Detect which cell encompasses the target text, then output its [X, Y] center coordinate. 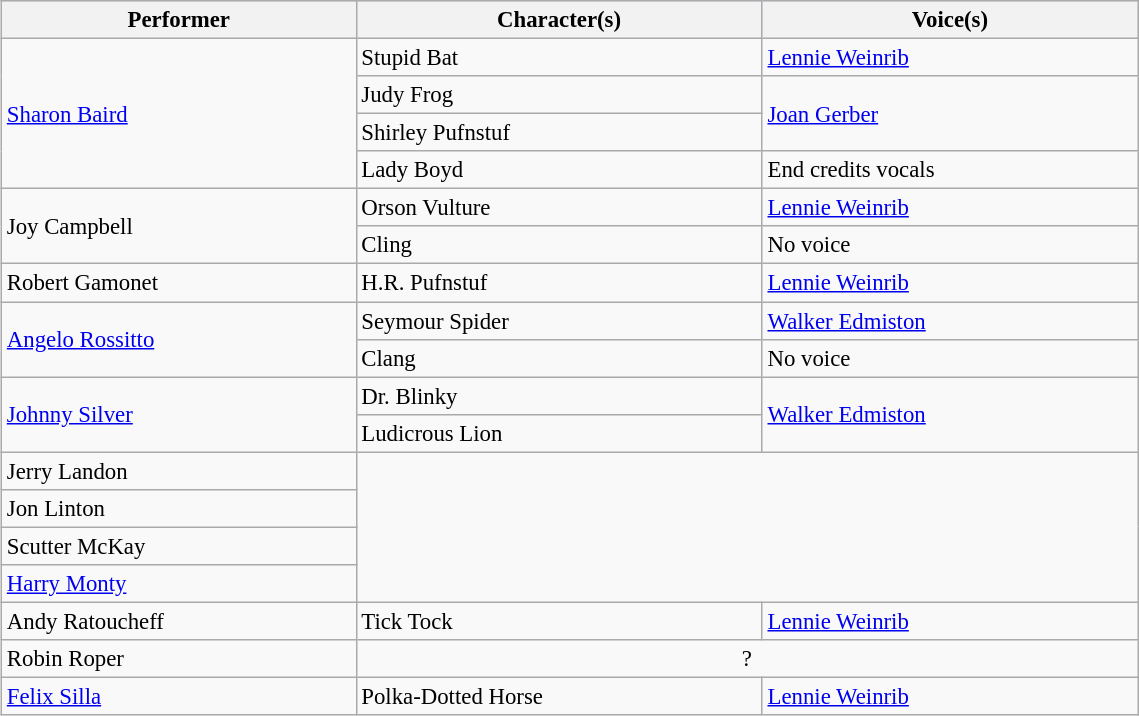
Clang [559, 358]
Ludicrous Lion [559, 433]
Voice(s) [950, 20]
Lady Boyd [559, 170]
Tick Tock [559, 621]
Shirley Pufnstuf [559, 133]
End credits vocals [950, 170]
Felix Silla [179, 696]
Performer [179, 20]
Seymour Spider [559, 321]
Robert Gamonet [179, 283]
? [747, 659]
Scutter McKay [179, 546]
Joan Gerber [950, 114]
Polka-Dotted Horse [559, 696]
Dr. Blinky [559, 396]
Robin Roper [179, 659]
Angelo Rossitto [179, 340]
Andy Ratoucheff [179, 621]
H.R. Pufnstuf [559, 283]
Character(s) [559, 20]
Stupid Bat [559, 57]
Johnny Silver [179, 414]
Jerry Landon [179, 471]
Jon Linton [179, 508]
Joy Campbell [179, 226]
Harry Monty [179, 584]
Orson Vulture [559, 208]
Judy Frog [559, 95]
Cling [559, 245]
Sharon Baird [179, 113]
